From the cell containing the given text, extract its center point as (x, y) coordinate. 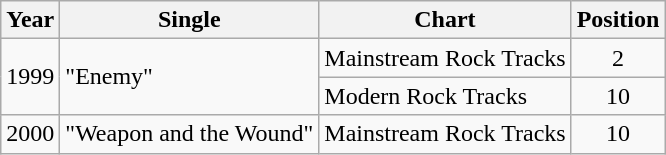
"Weapon and the Wound" (190, 134)
Chart (445, 20)
Year (30, 20)
Modern Rock Tracks (445, 96)
1999 (30, 77)
"Enemy" (190, 77)
2000 (30, 134)
Position (618, 20)
2 (618, 58)
Single (190, 20)
